Find where the given text appears and provide that cell's center as [X, Y] coordinate. 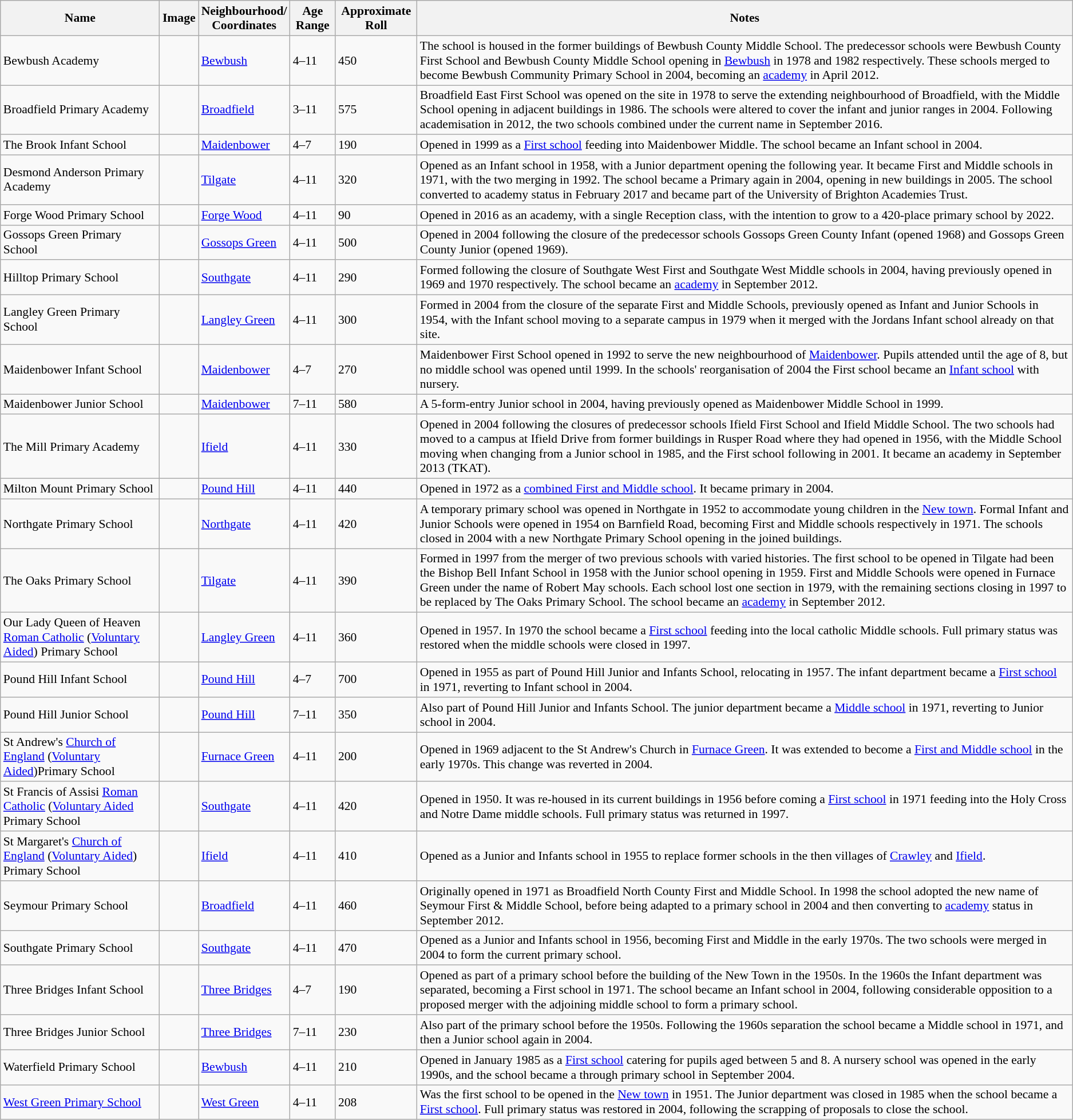
Opened in 1972 as a combined First and Middle school. It became primary in 2004. [745, 489]
Northgate [244, 524]
Name [80, 18]
Broadfield Primary Academy [80, 110]
Bewbush Academy [80, 61]
West Green [244, 1102]
Pound Hill Infant School [80, 680]
Opened in 2016 as an academy, with a single Reception class, with the intention to grow to a 420-place primary school by 2022. [745, 215]
West Green Primary School [80, 1102]
Waterfield Primary School [80, 1067]
700 [377, 680]
A 5-form-entry Junior school in 2004, having previously opened as Maidenbower Middle School in 1999. [745, 404]
470 [377, 947]
580 [377, 404]
St Andrew's Church of England (Voluntary Aided)Primary School [80, 757]
Furnace Green [244, 757]
Notes [745, 18]
390 [377, 581]
3–11 [312, 110]
Neighbourhood/Coordinates [244, 18]
230 [377, 1032]
Our Lady Queen of Heaven Roman Catholic (Voluntary Aided) Primary School [80, 637]
320 [377, 180]
440 [377, 489]
500 [377, 243]
Langley Green Primary School [80, 320]
Southgate Primary School [80, 947]
Gossops Green [244, 243]
Seymour Primary School [80, 906]
Three Bridges Infant School [80, 991]
Three Bridges Junior School [80, 1032]
Maidenbower Junior School [80, 404]
The Mill Primary Academy [80, 447]
Forge Wood [244, 215]
270 [377, 370]
Maidenbower Infant School [80, 370]
350 [377, 715]
Pound Hill Junior School [80, 715]
Milton Mount Primary School [80, 489]
The Brook Infant School [80, 145]
Age Range [312, 18]
410 [377, 856]
300 [377, 320]
360 [377, 637]
200 [377, 757]
Opened in 1999 as a First school feeding into Maidenbower Middle. The school became an Infant school in 2004. [745, 145]
Hilltop Primary School [80, 278]
Also part of Pound Hill Junior and Infants School. The junior department became a Middle school in 1971, reverting to Junior school in 2004. [745, 715]
208 [377, 1102]
460 [377, 906]
Opened as a Junior and Infants school in 1955 to replace former schools in the then villages of Crawley and Ifield. [745, 856]
The Oaks Primary School [80, 581]
330 [377, 447]
Gossops Green Primary School [80, 243]
St Margaret's Church of England (Voluntary Aided) Primary School [80, 856]
450 [377, 61]
575 [377, 110]
St Francis of Assisi Roman Catholic (Voluntary Aided Primary School [80, 807]
Northgate Primary School [80, 524]
210 [377, 1067]
Image [179, 18]
90 [377, 215]
Approximate Roll [377, 18]
Desmond Anderson Primary Academy [80, 180]
Forge Wood Primary School [80, 215]
290 [377, 278]
